Search for the cell housing the specified text and yield its (x, y) center coordinate. 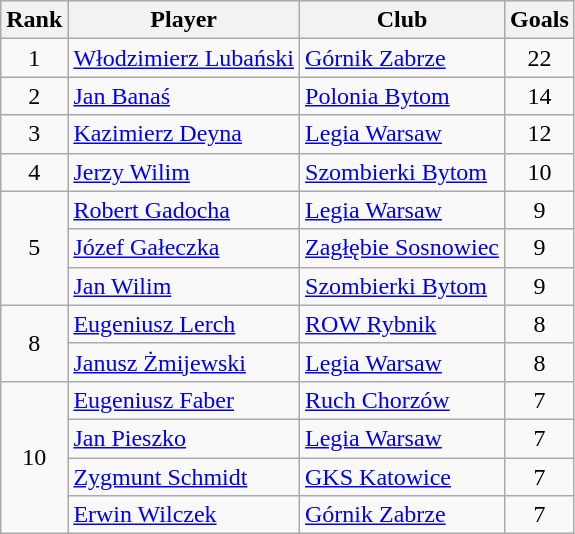
Zygmunt Schmidt (184, 477)
Player (184, 20)
Eugeniusz Faber (184, 400)
Zagłębie Sosnowiec (402, 248)
Jan Banaś (184, 96)
GKS Katowice (402, 477)
Jan Wilim (184, 286)
14 (540, 96)
ROW Rybnik (402, 324)
Polonia Bytom (402, 96)
Eugeniusz Lerch (184, 324)
Ruch Chorzów (402, 400)
Jerzy Wilim (184, 172)
2 (34, 96)
Rank (34, 20)
Robert Gadocha (184, 210)
Jan Pieszko (184, 438)
22 (540, 58)
12 (540, 134)
5 (34, 248)
4 (34, 172)
Goals (540, 20)
Janusz Żmijewski (184, 362)
Włodzimierz Lubański (184, 58)
Józef Gałeczka (184, 248)
Erwin Wilczek (184, 515)
Club (402, 20)
1 (34, 58)
3 (34, 134)
Kazimierz Deyna (184, 134)
